Search for the cell housing the specified text and yield its (x, y) center coordinate. 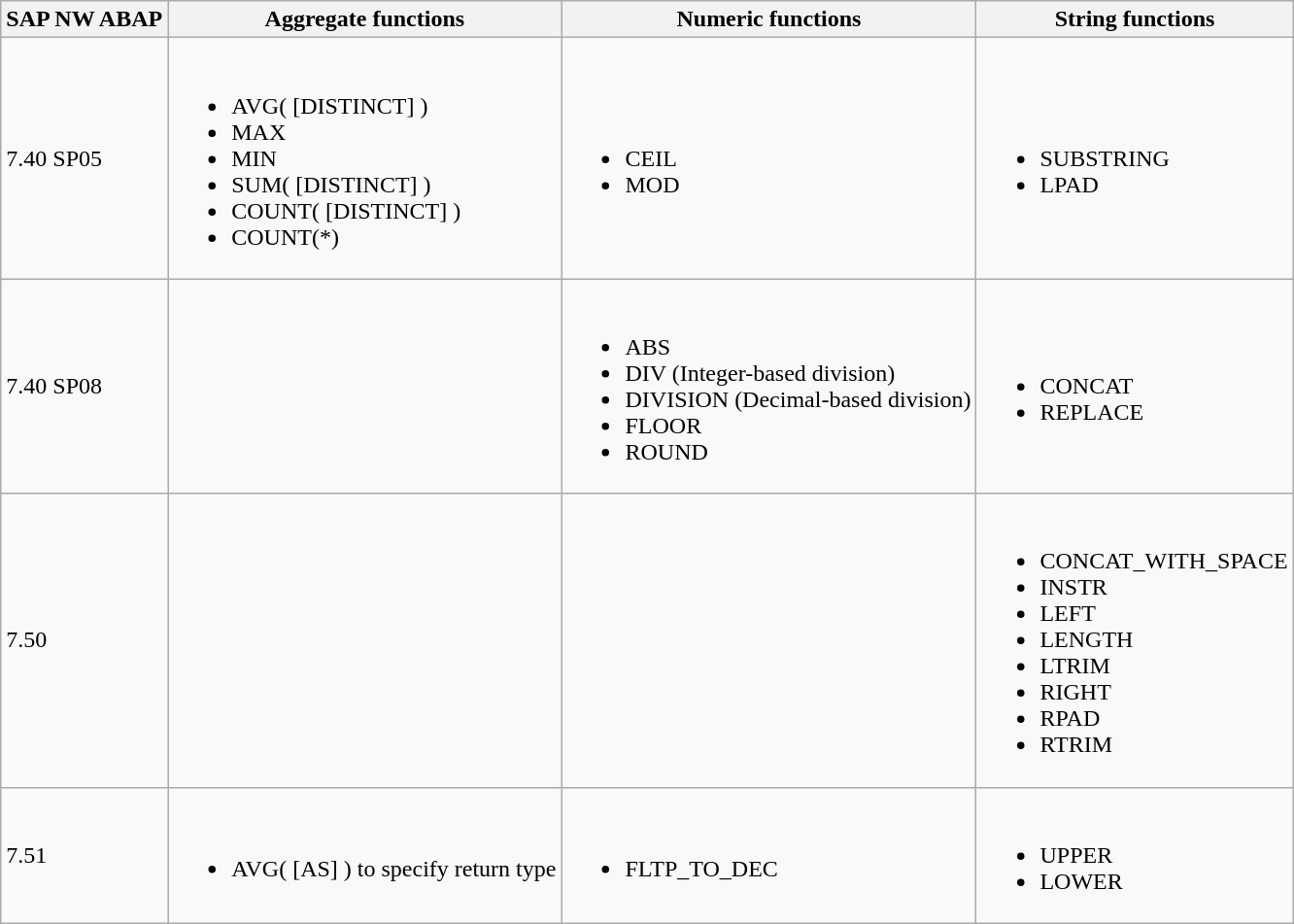
CEILMOD (769, 158)
AVG( [DISTINCT] )MAXMINSUM( [DISTINCT] )COUNT( [DISTINCT] )COUNT(*) (365, 158)
ABSDIV (Integer-based division)DIVISION (Decimal-based division)FLOORROUND (769, 387)
AVG( [AS] ) to specify return type (365, 855)
String functions (1135, 19)
CONCATREPLACE (1135, 387)
CONCAT_WITH_SPACEINSTRLEFTLENGTHLTRIMRIGHTRPADRTRIM (1135, 640)
UPPERLOWER (1135, 855)
Numeric functions (769, 19)
Aggregate functions (365, 19)
7.40 SP05 (85, 158)
7.50 (85, 640)
SUBSTRINGLPAD (1135, 158)
7.51 (85, 855)
7.40 SP08 (85, 387)
SAP NW ABAP (85, 19)
FLTP_TO_DEC (769, 855)
